For the text-containing cell, return its midpoint in (X, Y) coordinate format. 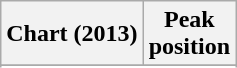
Peakposition (189, 34)
Chart (2013) (72, 34)
